Find where the given text appears and provide that cell's center as [X, Y] coordinate. 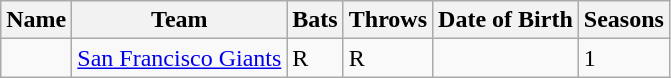
1 [624, 58]
Bats [315, 20]
San Francisco Giants [180, 58]
Seasons [624, 20]
Date of Birth [506, 20]
Team [180, 20]
Throws [388, 20]
Name [36, 20]
